Determine the [X, Y] coordinate at the center of the cell enclosing the given text.  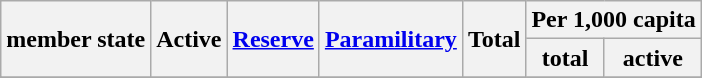
Para­mili­tary [390, 39]
Per 1,000 capita [614, 20]
Reserve [273, 39]
Total [494, 39]
Active [189, 39]
member state [76, 39]
total [566, 58]
active [652, 58]
